Find where the given text appears and provide that cell's center as (X, Y) coordinate. 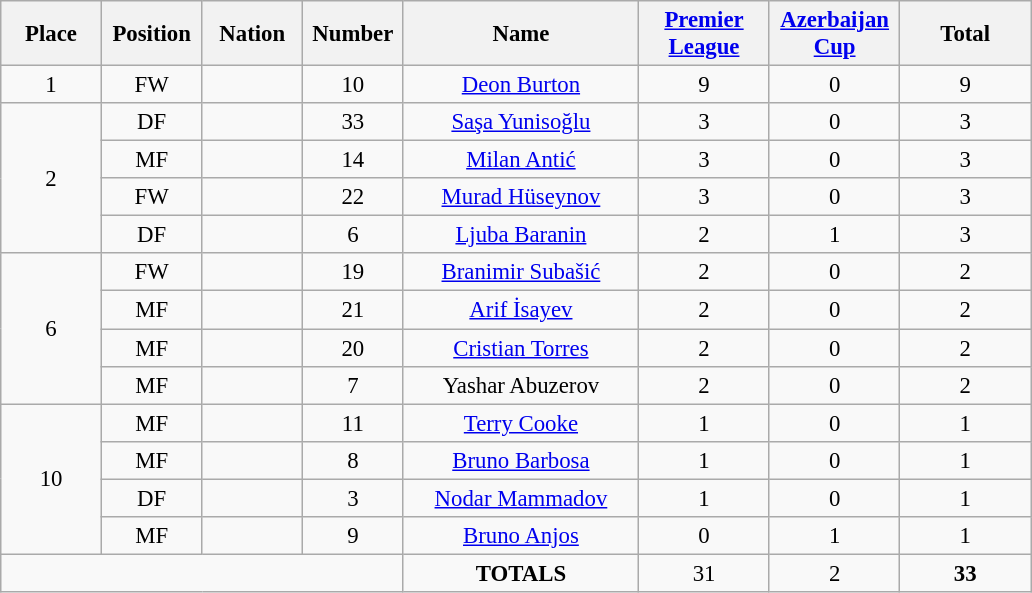
22 (354, 197)
Nation (252, 34)
7 (354, 385)
8 (354, 460)
Number (354, 34)
11 (354, 423)
Premier League (704, 34)
Bruno Anjos (521, 536)
Milan Antić (521, 160)
Branimir Subašić (521, 273)
TOTALS (521, 573)
21 (354, 310)
19 (354, 273)
Nodar Mammadov (521, 498)
20 (354, 348)
Saşa Yunisoğlu (521, 122)
Murad Hüseynov (521, 197)
Cristian Torres (521, 348)
Terry Cooke (521, 423)
Azerbaijan Cup (834, 34)
Position (152, 34)
Bruno Barbosa (521, 460)
Arif İsayev (521, 310)
Name (521, 34)
Total (966, 34)
31 (704, 573)
14 (354, 160)
Place (52, 34)
Deon Burton (521, 85)
Yashar Abuzerov (521, 385)
Ljuba Baranin (521, 235)
